Determine the [X, Y] coordinate at the center of the cell enclosing the given text.  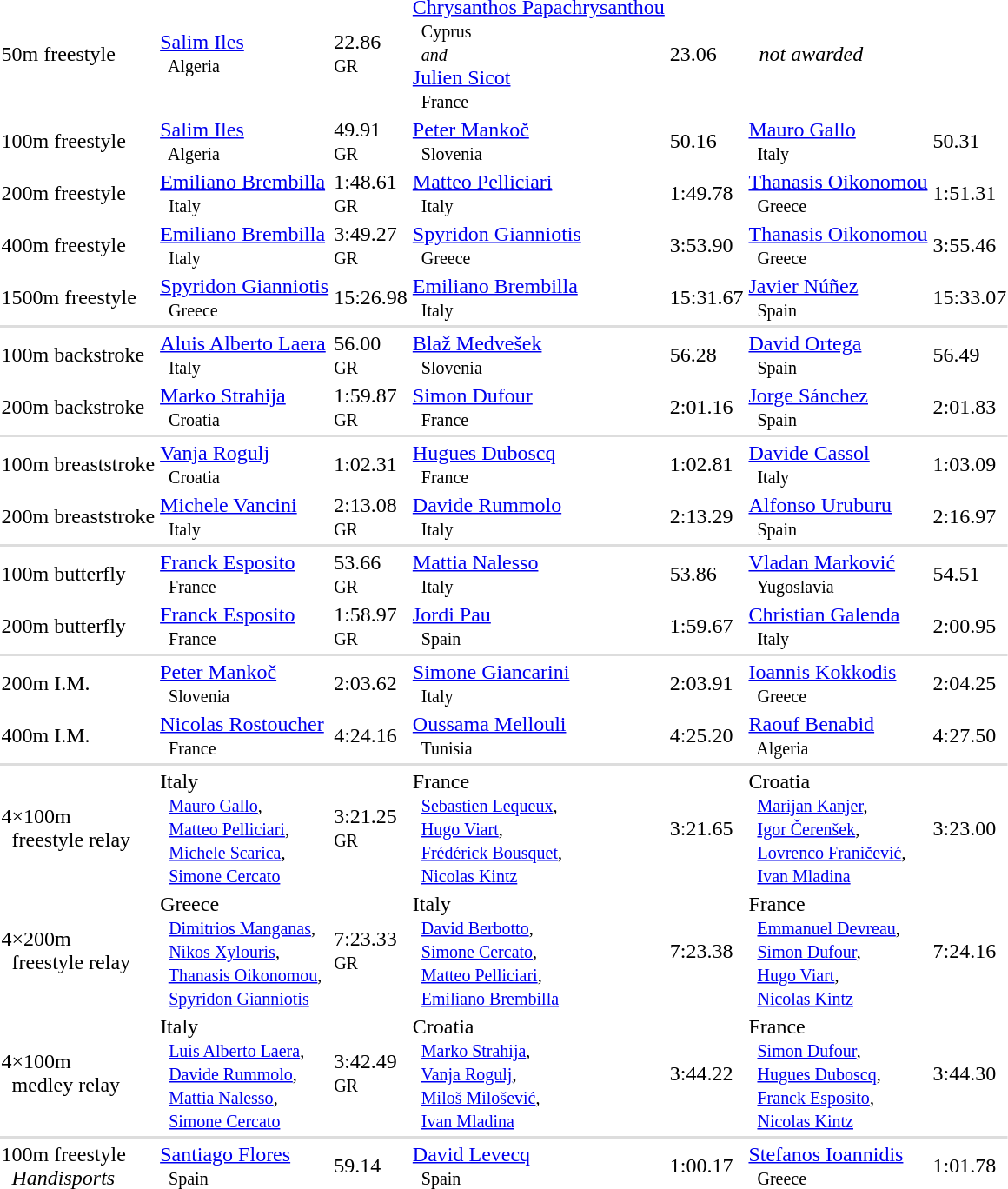
49.91 GR [371, 141]
15:26.98 [371, 297]
4:25.20 [706, 735]
15:31.67 [706, 297]
2:13.08 GR [371, 516]
Mauro Gallo Italy [838, 141]
50.31 [970, 141]
Italy Mauro Gallo, Matteo Pelliciari, Michele Scarica, Simone Cercato [245, 828]
3:53.90 [706, 245]
4×100m freestyle relay [78, 828]
4×200m freestyle relay [78, 951]
Vladan Marković Yugoslavia [838, 574]
4:27.50 [970, 735]
100m butterfly [78, 574]
4×100m medley relay [78, 1073]
2:01.83 [970, 407]
1:59.67 [706, 626]
3:21.25 GR [371, 828]
Italy Luis Alberto Laera, Davide Rummolo, Mattia Nalesso, Simone Cercato [245, 1073]
400m I.M. [78, 735]
Nicolas Rostoucher France [245, 735]
Croatia Marko Strahija, Vanja Rogulj, Miloš Milošević, Ivan Mladina [539, 1073]
Croatia Marijan Kanjer, Igor Čerenšek, Lovrenco Franičević, Ivan Mladina [838, 828]
1:03.09 [970, 464]
200m freestyle [78, 193]
2:00.95 [970, 626]
1:58.97 GR [371, 626]
France Emmanuel Devreau, Simon Dufour, Hugo Viart, Nicolas Kintz [838, 951]
3:44.30 [970, 1073]
7:23.33 GR [371, 951]
54.51 [970, 574]
Matteo Pelliciari Italy [539, 193]
Marko Strahija Croatia [245, 407]
4:24.16 [371, 735]
1:48.61 GR [371, 193]
Aluis Alberto Laera Italy [245, 355]
Ioannis Kokkodis Greece [838, 683]
3:55.46 [970, 245]
Davide Rummolo Italy [539, 516]
3:44.22 [706, 1073]
France Simon Dufour, Hugues Duboscq, Franck Esposito, Nicolas Kintz [838, 1073]
7:24.16 [970, 951]
2:03.62 [371, 683]
200m butterfly [78, 626]
15:33.07 [970, 297]
56.00 GR [371, 355]
Simone Giancarini Italy [539, 683]
1:49.78 [706, 193]
2:03.91 [706, 683]
Simon Dufour France [539, 407]
56.49 [970, 355]
Michele Vancini Italy [245, 516]
Vanja Rogulj Croatia [245, 464]
3:49.27 GR [371, 245]
56.28 [706, 355]
53.66 GR [371, 574]
100m breaststroke [78, 464]
1:51.31 [970, 193]
50.16 [706, 141]
Christian Galenda Italy [838, 626]
Raouf Benabid Algeria [838, 735]
2:04.25 [970, 683]
200m breaststroke [78, 516]
1500m freestyle [78, 297]
David Ortega Spain [838, 355]
Mattia Nalesso Italy [539, 574]
Alfonso Uruburu Spain [838, 516]
1:02.81 [706, 464]
400m freestyle [78, 245]
3:42.49 GR [371, 1073]
3:21.65 [706, 828]
Jordi Pau Spain [539, 626]
3:23.00 [970, 828]
Hugues Duboscq France [539, 464]
2:13.29 [706, 516]
100m freestyle [78, 141]
France Sebastien Lequeux, Hugo Viart, Frédérick Bousquet, Nicolas Kintz [539, 828]
Salim Iles Algeria [245, 141]
Javier Núñez Spain [838, 297]
1:02.31 [371, 464]
Greece Dimitrios Manganas, Nikos Xylouris, Thanasis Oikonomou, Spyridon Gianniotis [245, 951]
Oussama Mellouli Tunisia [539, 735]
100m backstroke [78, 355]
1:59.87 GR [371, 407]
2:01.16 [706, 407]
Blaž Medvešek Slovenia [539, 355]
53.86 [706, 574]
2:16.97 [970, 516]
Jorge Sánchez Spain [838, 407]
200m I.M. [78, 683]
Davide Cassol Italy [838, 464]
Italy David Berbotto, Simone Cercato, Matteo Pelliciari, Emiliano Brembilla [539, 951]
7:23.38 [706, 951]
200m backstroke [78, 407]
